Search for the cell housing the specified text and yield its [X, Y] center coordinate. 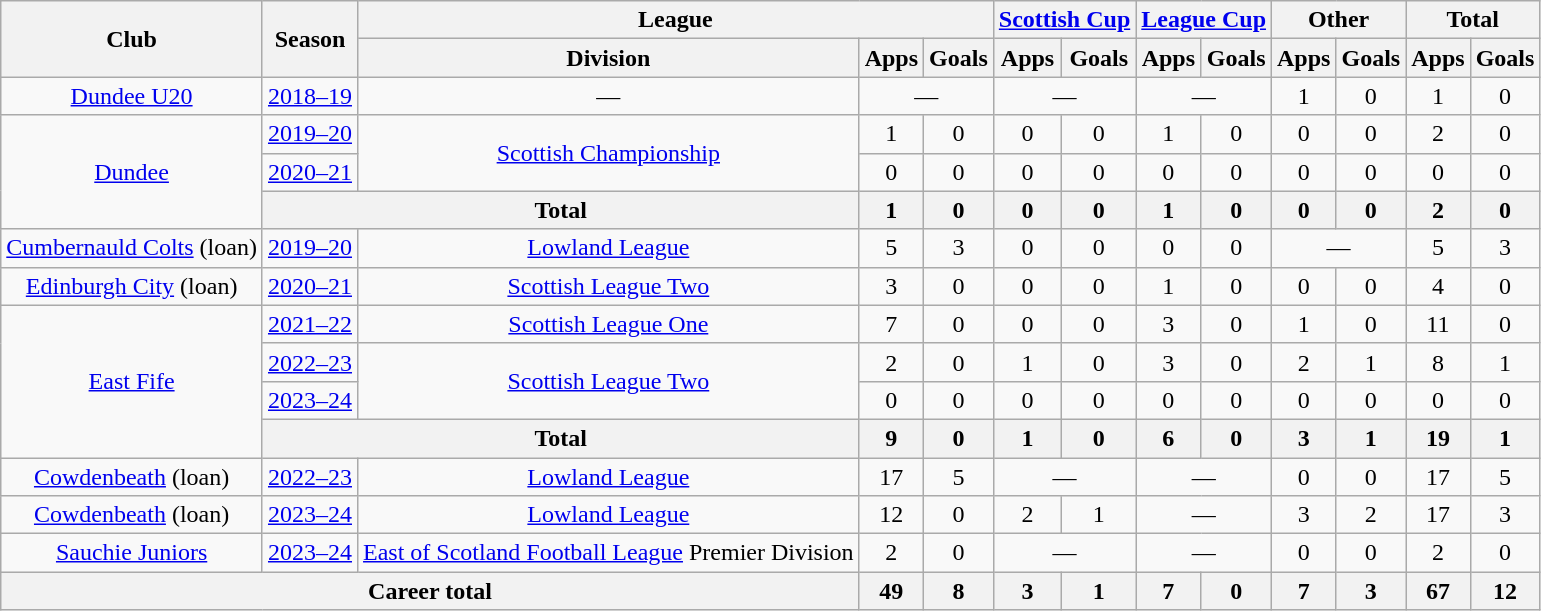
East of Scotland Football League Premier Division [609, 553]
Scottish Cup [1064, 20]
2021–22 [310, 324]
League Cup [1204, 20]
9 [891, 438]
49 [891, 591]
Scottish League One [609, 324]
6 [1168, 438]
Dundee U20 [132, 96]
Season [310, 39]
League [676, 20]
2018–19 [310, 96]
Other [1339, 20]
Edinburgh City (loan) [132, 286]
Cumbernauld Colts (loan) [132, 248]
Club [132, 39]
Dundee [132, 172]
Division [609, 58]
Career total [430, 591]
11 [1438, 324]
4 [1438, 286]
Sauchie Juniors [132, 553]
19 [1438, 438]
Scottish Championship [609, 153]
67 [1438, 591]
East Fife [132, 381]
